Provide the [X, Y] coordinate of the cell's center where the given text is located.  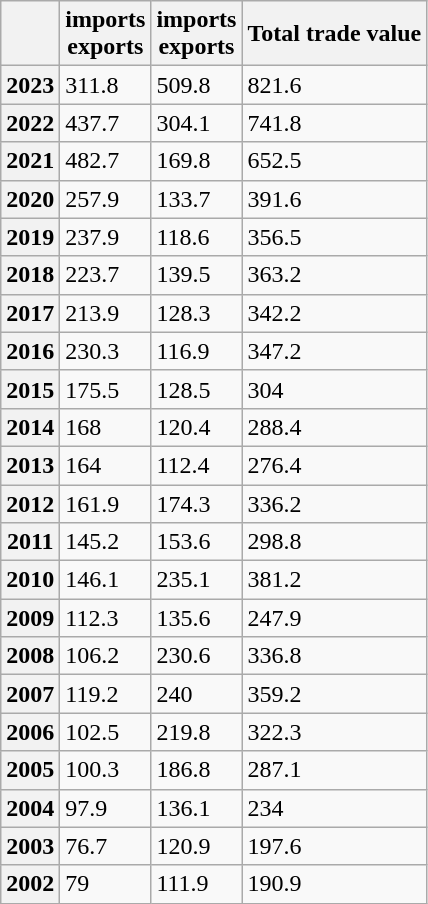
153.6 [196, 542]
230.6 [196, 656]
336.8 [334, 656]
2013 [30, 465]
139.5 [196, 275]
133.7 [196, 199]
311.8 [106, 85]
2022 [30, 123]
2007 [30, 694]
391.6 [334, 199]
145.2 [106, 542]
257.9 [106, 199]
112.3 [106, 618]
2018 [30, 275]
247.9 [334, 618]
288.4 [334, 427]
197.6 [334, 846]
79 [106, 884]
119.2 [106, 694]
2005 [30, 770]
304.1 [196, 123]
100.3 [106, 770]
128.3 [196, 313]
2002 [30, 884]
161.9 [106, 503]
347.2 [334, 351]
509.8 [196, 85]
235.1 [196, 580]
342.2 [334, 313]
118.6 [196, 237]
2021 [30, 161]
169.8 [196, 161]
2012 [30, 503]
97.9 [106, 808]
120.9 [196, 846]
112.4 [196, 465]
287.1 [334, 770]
336.2 [334, 503]
322.3 [334, 732]
2003 [30, 846]
2008 [30, 656]
230.3 [106, 351]
136.1 [196, 808]
213.9 [106, 313]
234 [334, 808]
116.9 [196, 351]
482.7 [106, 161]
120.4 [196, 427]
223.7 [106, 275]
381.2 [334, 580]
146.1 [106, 580]
186.8 [196, 770]
175.5 [106, 389]
168 [106, 427]
76.7 [106, 846]
2006 [30, 732]
135.6 [196, 618]
821.6 [334, 85]
741.8 [334, 123]
219.8 [196, 732]
276.4 [334, 465]
2019 [30, 237]
2014 [30, 427]
437.7 [106, 123]
174.3 [196, 503]
2017 [30, 313]
128.5 [196, 389]
356.5 [334, 237]
298.8 [334, 542]
237.9 [106, 237]
359.2 [334, 694]
2015 [30, 389]
Total trade value [334, 34]
2010 [30, 580]
102.5 [106, 732]
304 [334, 389]
652.5 [334, 161]
2009 [30, 618]
106.2 [106, 656]
164 [106, 465]
2020 [30, 199]
240 [196, 694]
363.2 [334, 275]
2016 [30, 351]
2023 [30, 85]
2004 [30, 808]
190.9 [334, 884]
111.9 [196, 884]
2011 [30, 542]
